Return [x, y] of the center of cell containing provided text 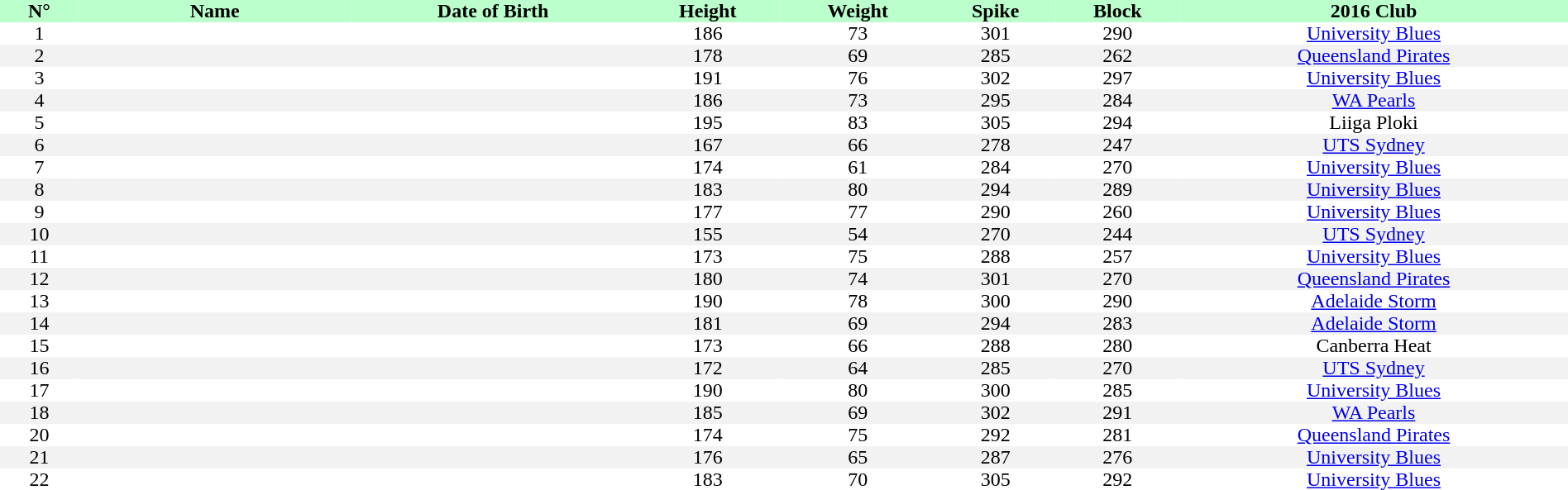
21 [40, 458]
12 [40, 279]
283 [1118, 324]
78 [858, 301]
172 [708, 369]
276 [1118, 458]
Canberra Heat [1374, 345]
180 [708, 279]
8 [40, 190]
14 [40, 324]
18 [40, 413]
74 [858, 279]
10 [40, 235]
16 [40, 369]
7 [40, 167]
Weight [858, 12]
N° [40, 12]
292 [996, 435]
6 [40, 145]
244 [1118, 235]
3 [40, 78]
Height [708, 12]
9 [40, 212]
54 [858, 235]
2 [40, 56]
176 [708, 458]
2016 Club [1374, 12]
183 [708, 190]
11 [40, 256]
181 [708, 324]
260 [1118, 212]
167 [708, 145]
195 [708, 122]
65 [858, 458]
257 [1118, 256]
177 [708, 212]
61 [858, 167]
185 [708, 413]
64 [858, 369]
Name [215, 12]
178 [708, 56]
83 [858, 122]
191 [708, 78]
13 [40, 301]
280 [1118, 345]
20 [40, 435]
289 [1118, 190]
155 [708, 235]
76 [858, 78]
Spike [996, 12]
77 [858, 212]
1 [40, 33]
291 [1118, 413]
247 [1118, 145]
5 [40, 122]
297 [1118, 78]
Date of Birth [493, 12]
4 [40, 101]
278 [996, 145]
15 [40, 345]
17 [40, 390]
281 [1118, 435]
Liiga Ploki [1374, 122]
262 [1118, 56]
287 [996, 458]
295 [996, 101]
Block [1118, 12]
305 [996, 122]
